Find where the given text appears and provide that cell's center as [X, Y] coordinate. 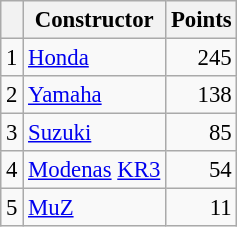
138 [202, 95]
245 [202, 58]
Honda [94, 58]
3 [12, 133]
Modenas KR3 [94, 170]
5 [12, 208]
2 [12, 95]
MuZ [94, 208]
85 [202, 133]
11 [202, 208]
54 [202, 170]
4 [12, 170]
1 [12, 58]
Constructor [94, 20]
Suzuki [94, 133]
Yamaha [94, 95]
Points [202, 20]
